Search for the cell housing the specified text and yield its (x, y) center coordinate. 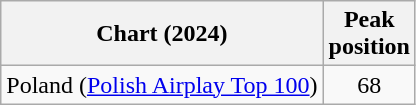
Peakposition (369, 34)
68 (369, 85)
Poland (Polish Airplay Top 100) (162, 85)
Chart (2024) (162, 34)
